Scan for the cell matching the given text and deliver its (X, Y) coordinate at center. 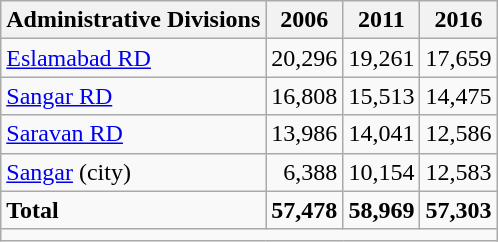
14,475 (458, 96)
57,303 (458, 210)
17,659 (458, 58)
2006 (304, 20)
Saravan RD (134, 134)
20,296 (304, 58)
Sangar RD (134, 96)
2011 (382, 20)
19,261 (382, 58)
14,041 (382, 134)
12,586 (458, 134)
57,478 (304, 210)
Sangar (city) (134, 172)
Administrative Divisions (134, 20)
13,986 (304, 134)
Total (134, 210)
16,808 (304, 96)
58,969 (382, 210)
6,388 (304, 172)
Eslamabad RD (134, 58)
2016 (458, 20)
12,583 (458, 172)
15,513 (382, 96)
10,154 (382, 172)
